Capture the cell that displays the provided text and extract its [x, y] central coordinate. 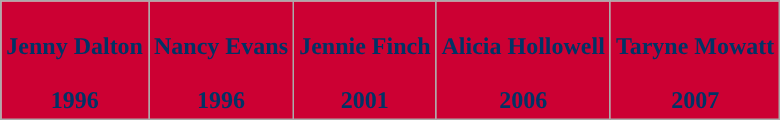
Jennie Finch2001 [365, 60]
Taryne Mowatt2007 [695, 60]
Jenny Dalton1996 [75, 60]
Nancy Evans1996 [220, 60]
Alicia Hollowell2006 [523, 60]
